Return the (X, Y) coordinate for the center point of the cell that contains the specified text.  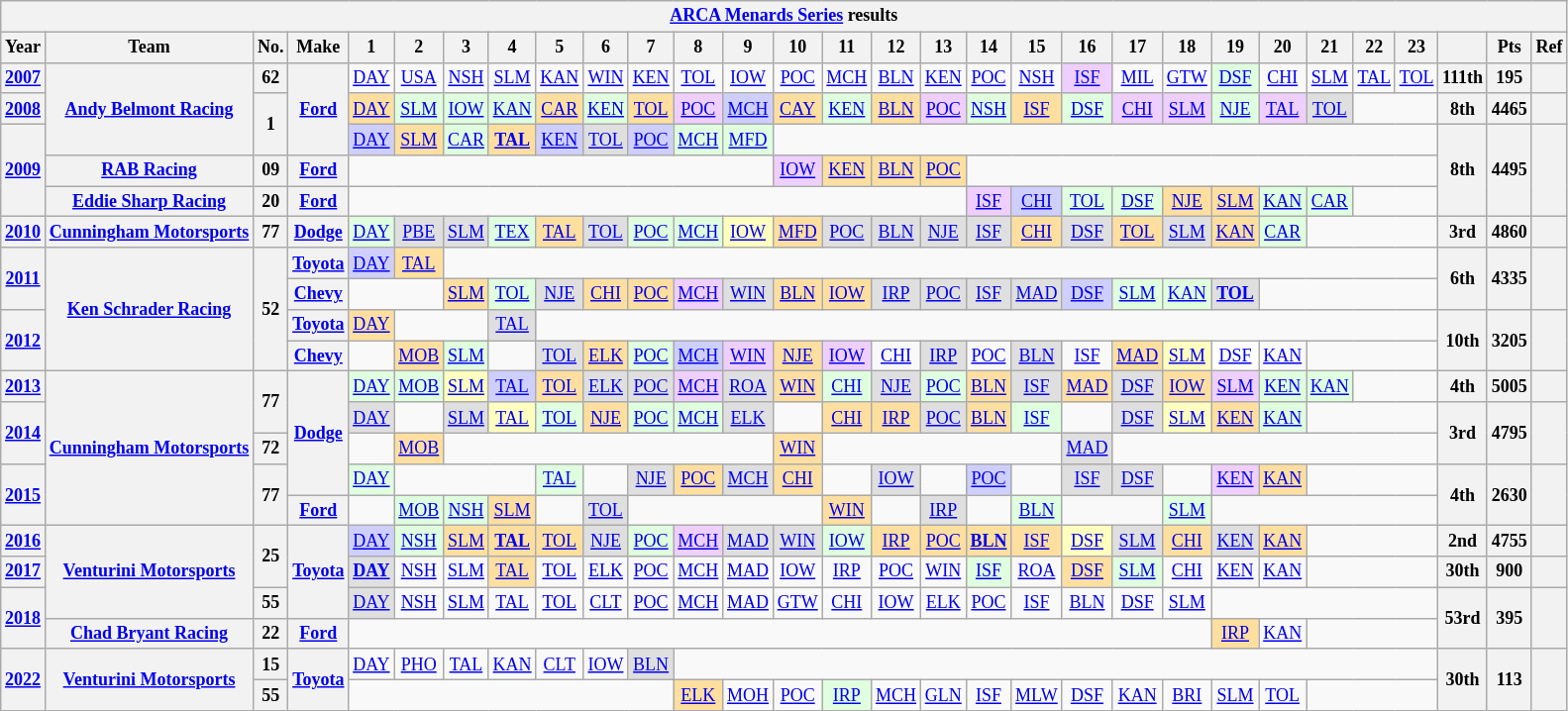
RAB Racing (149, 170)
6 (606, 48)
2630 (1510, 494)
Chad Bryant Racing (149, 634)
MIL (1137, 77)
5005 (1510, 386)
7 (651, 48)
MOH (749, 695)
5 (560, 48)
3 (467, 48)
4335 (1510, 278)
4795 (1510, 433)
CAY (797, 109)
Ref (1549, 48)
16 (1088, 48)
Year (24, 48)
17 (1137, 48)
USA (419, 77)
21 (1329, 48)
62 (271, 77)
111th (1463, 77)
52 (271, 309)
2009 (24, 170)
8 (698, 48)
25 (271, 557)
MLW (1036, 695)
2015 (24, 494)
Team (149, 48)
4495 (1510, 170)
18 (1187, 48)
Eddie Sharp Racing (149, 202)
GLN (943, 695)
14 (989, 48)
4755 (1510, 541)
PBE (419, 232)
Pts (1510, 48)
72 (271, 448)
2 (419, 48)
395 (1510, 618)
10 (797, 48)
2012 (24, 340)
PHO (419, 663)
2008 (24, 109)
Make (319, 48)
19 (1235, 48)
2022 (24, 679)
4 (512, 48)
4860 (1510, 232)
2011 (24, 278)
12 (896, 48)
3205 (1510, 340)
2013 (24, 386)
Andy Belmont Racing (149, 109)
2017 (24, 572)
2018 (24, 618)
BRI (1187, 695)
TEX (512, 232)
195 (1510, 77)
900 (1510, 572)
11 (847, 48)
ARCA Menards Series results (784, 16)
23 (1416, 48)
09 (271, 170)
2014 (24, 433)
2nd (1463, 541)
4465 (1510, 109)
53rd (1463, 618)
10th (1463, 340)
2010 (24, 232)
6th (1463, 278)
2016 (24, 541)
113 (1510, 679)
2007 (24, 77)
9 (749, 48)
No. (271, 48)
13 (943, 48)
Ken Schrader Racing (149, 309)
